Extract the [X, Y] coordinate from the center of the cell holding the provided text.  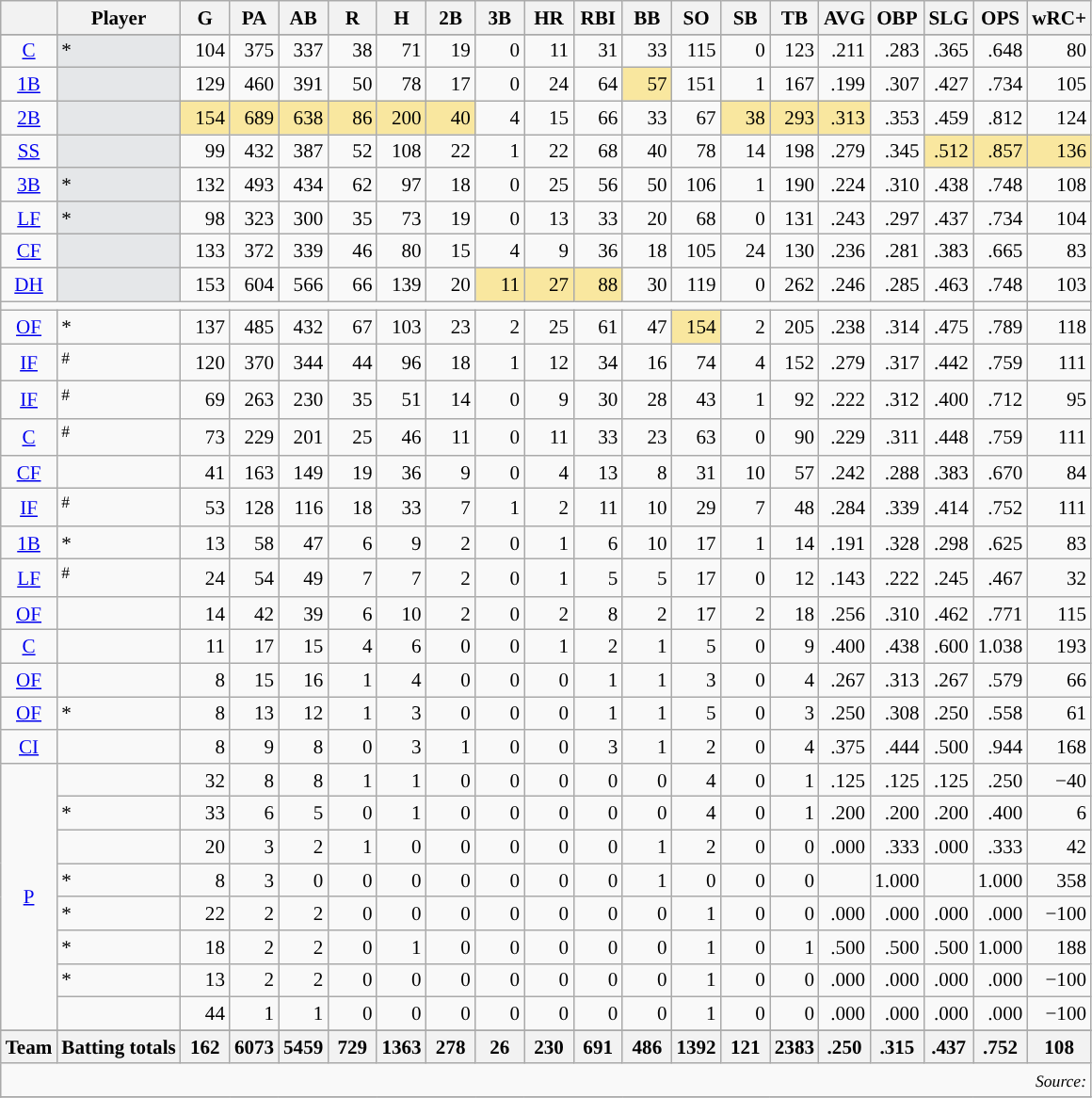
.812 [1000, 117]
375 [254, 51]
95 [1059, 399]
PA [254, 17]
39 [303, 612]
370 [254, 362]
729 [352, 1047]
6073 [254, 1047]
.236 [844, 250]
Player [119, 17]
163 [254, 473]
97 [401, 185]
84 [1059, 473]
190 [795, 185]
86 [352, 117]
130 [795, 250]
.328 [896, 542]
.579 [1000, 680]
118 [1059, 328]
604 [254, 284]
1363 [401, 1047]
.467 [1000, 578]
.199 [844, 85]
−40 [1059, 780]
358 [1059, 880]
63 [696, 437]
1.038 [1000, 646]
485 [254, 328]
.345 [896, 151]
.238 [844, 328]
566 [303, 284]
.243 [844, 217]
.285 [896, 284]
28 [647, 399]
200 [401, 117]
.339 [896, 507]
.600 [949, 646]
344 [303, 362]
92 [795, 399]
.288 [896, 473]
.298 [949, 542]
69 [205, 399]
BB [647, 17]
123 [795, 51]
.857 [1000, 151]
96 [401, 362]
53 [205, 507]
AVG [844, 17]
193 [1059, 646]
.771 [1000, 612]
.246 [844, 284]
.312 [896, 399]
201 [303, 437]
434 [303, 185]
G [205, 17]
293 [795, 117]
.712 [1000, 399]
198 [795, 151]
168 [1059, 746]
133 [205, 250]
5459 [303, 1047]
162 [205, 1047]
.463 [949, 284]
27 [549, 284]
486 [647, 1047]
493 [254, 185]
689 [254, 117]
.353 [896, 117]
153 [205, 284]
RBI [598, 17]
56 [598, 185]
HR [549, 17]
.648 [1000, 51]
88 [598, 284]
152 [795, 362]
.462 [949, 612]
229 [254, 437]
.512 [949, 151]
29 [696, 507]
SB [746, 17]
.444 [896, 746]
OPS [1000, 17]
136 [1059, 151]
41 [205, 473]
.375 [844, 746]
323 [254, 217]
278 [451, 1047]
48 [795, 507]
52 [352, 151]
.314 [896, 328]
.442 [949, 362]
205 [795, 328]
H [401, 17]
51 [401, 399]
.191 [844, 542]
139 [401, 284]
54 [254, 578]
AB [303, 17]
SS [29, 151]
339 [303, 250]
58 [254, 542]
387 [303, 151]
99 [205, 151]
DH [29, 284]
Batting totals [119, 1047]
128 [254, 507]
.558 [1000, 714]
CI [29, 746]
.427 [949, 85]
.283 [896, 51]
2383 [795, 1047]
.414 [949, 507]
.665 [1000, 250]
.475 [949, 328]
26 [500, 1047]
SO [696, 17]
.229 [844, 437]
391 [303, 85]
.297 [896, 217]
.448 [949, 437]
.365 [949, 51]
Source: [546, 1079]
.284 [844, 507]
.317 [896, 362]
.256 [844, 612]
.625 [1000, 542]
129 [205, 85]
SLG [949, 17]
wRC+ [1059, 17]
.311 [896, 437]
.944 [1000, 746]
62 [352, 185]
74 [696, 362]
71 [401, 51]
R [352, 17]
137 [205, 328]
.789 [1000, 328]
300 [303, 217]
.245 [949, 578]
120 [205, 362]
263 [254, 399]
43 [696, 399]
151 [696, 85]
64 [598, 85]
116 [303, 507]
124 [1059, 117]
34 [598, 362]
.211 [844, 51]
OBP [896, 17]
.670 [1000, 473]
90 [795, 437]
.143 [844, 578]
1392 [696, 1047]
Team [29, 1047]
106 [696, 185]
121 [746, 1047]
.315 [896, 1047]
.307 [896, 85]
119 [696, 284]
337 [303, 51]
.459 [949, 117]
.308 [896, 714]
262 [795, 284]
98 [205, 217]
132 [205, 185]
460 [254, 85]
188 [1059, 947]
149 [303, 473]
167 [795, 85]
.224 [844, 185]
638 [303, 117]
TB [795, 17]
372 [254, 250]
49 [303, 578]
P [29, 897]
691 [598, 1047]
.281 [896, 250]
.242 [844, 473]
131 [795, 217]
